Pinpoint the cell where the given text exists, returning its [X, Y] midpoint coordinate. 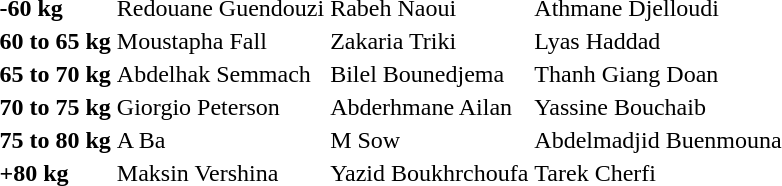
Bilel Bounedjema [430, 74]
Zakaria Triki [430, 41]
M Sow [430, 140]
Abderhmane Ailan [430, 107]
Giorgio Peterson [220, 107]
Moustapha Fall [220, 41]
A Ba [220, 140]
Abdelhak Semmach [220, 74]
